Search for the cell housing the specified text and yield its [x, y] center coordinate. 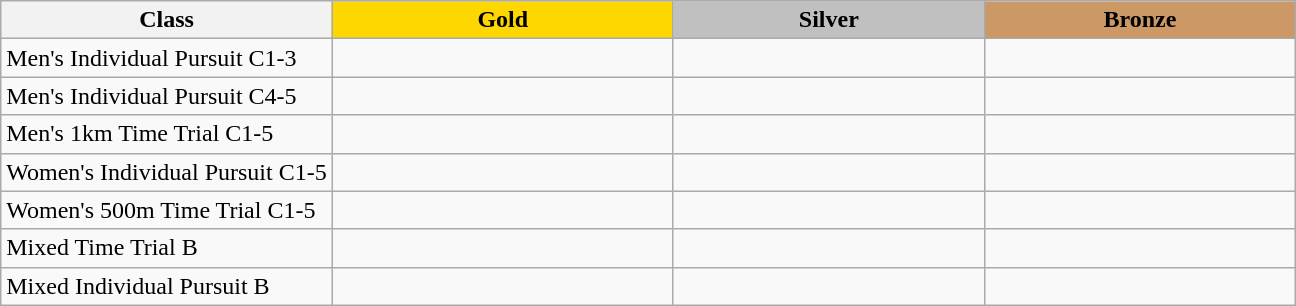
Women's 500m Time Trial C1-5 [166, 210]
Gold [502, 20]
Mixed Individual Pursuit B [166, 286]
Women's Individual Pursuit C1-5 [166, 172]
Silver [828, 20]
Bronze [1140, 20]
Men's Individual Pursuit C4-5 [166, 96]
Class [166, 20]
Men's Individual Pursuit C1-3 [166, 58]
Men's 1km Time Trial C1-5 [166, 134]
Mixed Time Trial B [166, 248]
